For the text-containing cell, return its midpoint in (X, Y) coordinate format. 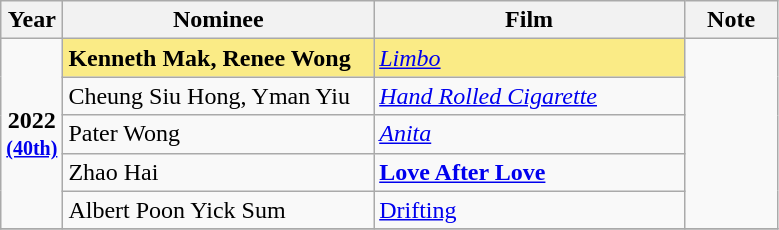
Note (730, 20)
Hand Rolled Cigarette (530, 96)
Drifting (530, 210)
Love After Love (530, 172)
Cheung Siu Hong, Yman Yiu (218, 96)
2022(40th) (32, 134)
Film (530, 20)
Limbo (530, 58)
Zhao Hai (218, 172)
Kenneth Mak, Renee Wong (218, 58)
Pater Wong (218, 134)
Anita (530, 134)
Albert Poon Yick Sum (218, 210)
Year (32, 20)
Nominee (218, 20)
